Search for the cell housing the specified text and yield its (x, y) center coordinate. 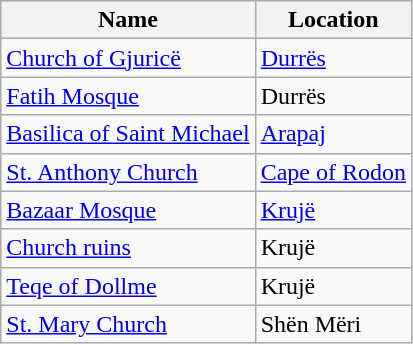
St. Anthony Church (128, 172)
Location (333, 20)
Church ruins (128, 248)
Fatih Mosque (128, 96)
Name (128, 20)
Arapaj (333, 134)
St. Mary Church (128, 324)
Church of Gjuricë (128, 58)
Bazaar Mosque (128, 210)
Teqe of Dollme (128, 286)
Shën Mëri (333, 324)
Cape of Rodon (333, 172)
Basilica of Saint Michael (128, 134)
